Provide the (x, y) coordinate of the cell's center where the given text is located.  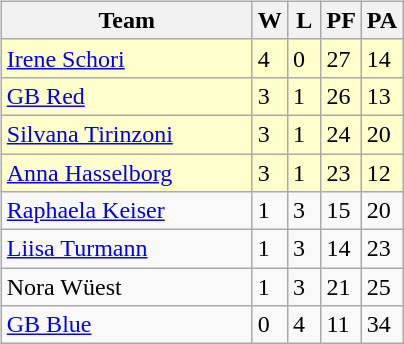
L (304, 20)
GB Red (126, 96)
W (270, 20)
Irene Schori (126, 58)
27 (341, 58)
PA (382, 20)
24 (341, 134)
26 (341, 96)
11 (341, 325)
Liisa Turmann (126, 249)
15 (341, 211)
Nora Wüest (126, 287)
25 (382, 287)
Anna Hasselborg (126, 173)
13 (382, 96)
GB Blue (126, 325)
Silvana Tirinzoni (126, 134)
Raphaela Keiser (126, 211)
21 (341, 287)
Team (126, 20)
PF (341, 20)
12 (382, 173)
34 (382, 325)
